Pinpoint the cell where the given text exists, returning its (X, Y) midpoint coordinate. 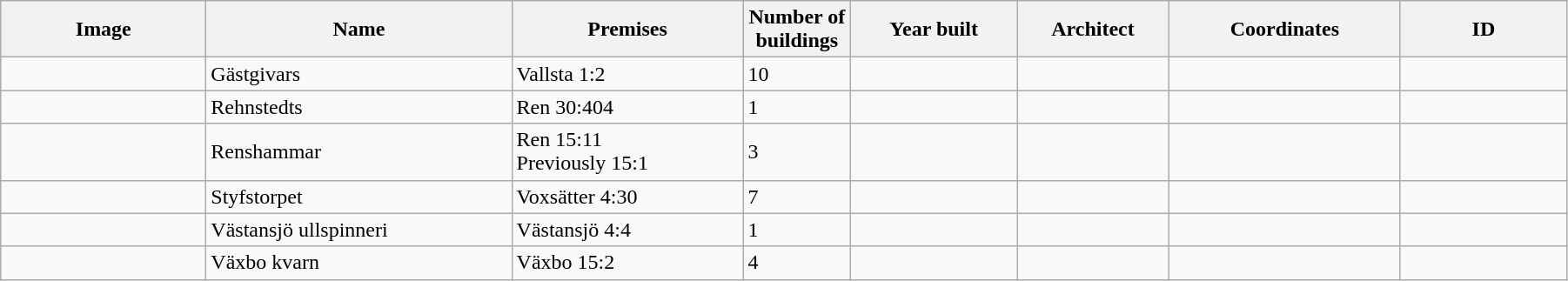
ID (1483, 30)
Ren 30:404 (627, 107)
Västansjö ullspinneri (358, 230)
Växbo kvarn (358, 263)
Coordinates (1284, 30)
Name (358, 30)
Styfstorpet (358, 197)
Year built (935, 30)
Renshammar (358, 151)
Voxsätter 4:30 (627, 197)
10 (797, 74)
Västansjö 4:4 (627, 230)
Rehnstedts (358, 107)
Vallsta 1:2 (627, 74)
Växbo 15:2 (627, 263)
Image (104, 30)
Ren 15:11Previously 15:1 (627, 151)
Gästgivars (358, 74)
4 (797, 263)
Premises (627, 30)
7 (797, 197)
Architect (1093, 30)
3 (797, 151)
Number ofbuildings (797, 30)
